Find where the given text appears and provide that cell's center as [X, Y] coordinate. 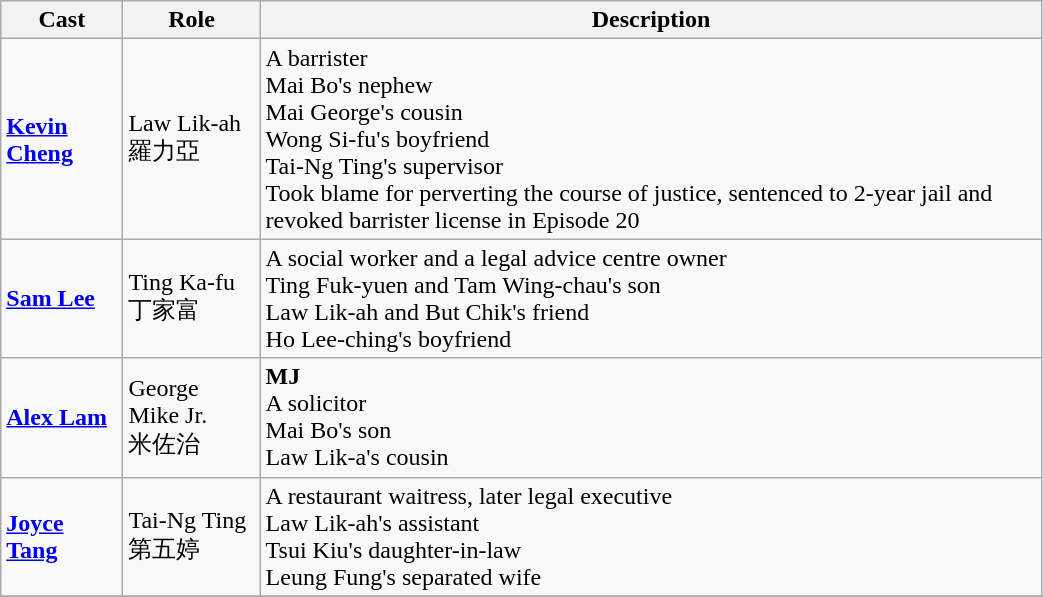
Tai-Ng Ting第五婷 [192, 536]
MJA solicitorMai Bo's sonLaw Lik-a's cousin [651, 418]
Kevin Cheng [62, 139]
Ting Ka-fu丁家富 [192, 298]
Joyce Tang [62, 536]
Sam Lee [62, 298]
A social worker and a legal advice centre ownerTing Fuk-yuen and Tam Wing-chau's sonLaw Lik-ah and But Chik's friendHo Lee-ching's boyfriend [651, 298]
Law Lik-ah羅力亞 [192, 139]
A restaurant waitress, later legal executiveLaw Lik-ah's assistantTsui Kiu's daughter-in-lawLeung Fung's separated wife [651, 536]
Alex Lam [62, 418]
Cast [62, 20]
Role [192, 20]
George Mike Jr.米佐治 [192, 418]
Description [651, 20]
